Determine the [x, y] coordinate at the center of the cell enclosing the given text.  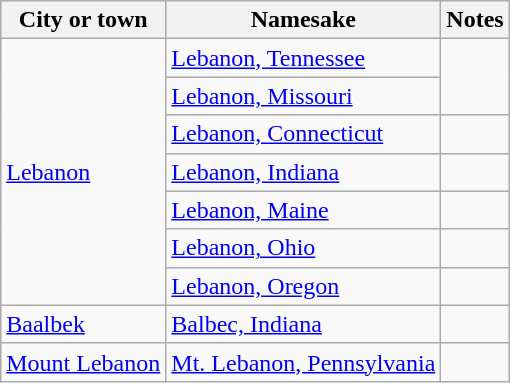
Lebanon, Indiana [304, 172]
Lebanon, Missouri [304, 96]
Lebanon, Oregon [304, 286]
Lebanon, Ohio [304, 248]
Lebanon, Connecticut [304, 134]
Lebanon [84, 172]
Lebanon, Maine [304, 210]
Mt. Lebanon, Pennsylvania [304, 362]
Notes [475, 20]
Mount Lebanon [84, 362]
Namesake [304, 20]
Baalbek [84, 324]
Lebanon, Tennessee [304, 58]
City or town [84, 20]
Balbec, Indiana [304, 324]
